Determine the [X, Y] coordinate at the center of the cell enclosing the given text.  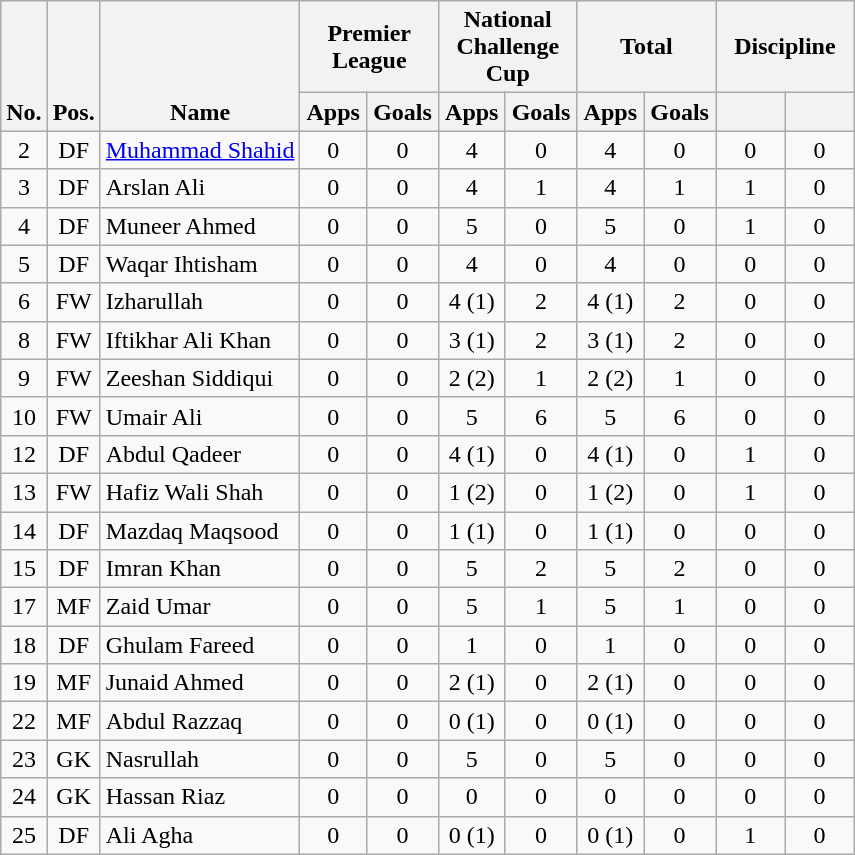
Umair Ali [200, 416]
Abdul Razzaq [200, 721]
Ali Agha [200, 835]
Discipline [786, 47]
24 [24, 797]
13 [24, 492]
Iftikhar Ali Khan [200, 340]
Premier League [370, 47]
Ghulam Fareed [200, 645]
National Challenge Cup [508, 47]
Izharullah [200, 302]
Mazdaq Maqsood [200, 531]
9 [24, 378]
10 [24, 416]
Total [646, 47]
Junaid Ahmed [200, 683]
15 [24, 569]
Abdul Qadeer [200, 454]
17 [24, 607]
8 [24, 340]
14 [24, 531]
Arslan Ali [200, 188]
Hassan Riaz [200, 797]
Nasrullah [200, 759]
Pos. [74, 66]
Zeeshan Siddiqui [200, 378]
19 [24, 683]
3 [24, 188]
Muneer Ahmed [200, 226]
Hafiz Wali Shah [200, 492]
Muhammad Shahid [200, 150]
23 [24, 759]
Waqar Ihtisham [200, 264]
22 [24, 721]
25 [24, 835]
Imran Khan [200, 569]
18 [24, 645]
Name [200, 66]
12 [24, 454]
No. [24, 66]
Zaid Umar [200, 607]
